Extract the [x, y] coordinate from the center of the cell holding the provided text.  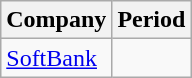
Company [56, 20]
SoftBank [56, 58]
Period [152, 20]
